Extract the [X, Y] coordinate from the center of the cell holding the provided text.  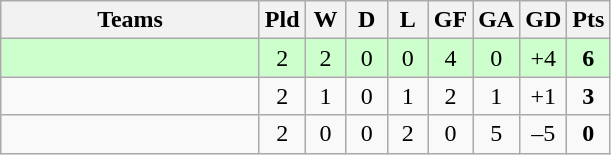
6 [588, 58]
GF [450, 20]
+4 [544, 58]
+1 [544, 96]
D [366, 20]
Pts [588, 20]
–5 [544, 134]
4 [450, 58]
5 [496, 134]
GA [496, 20]
Pld [282, 20]
Teams [130, 20]
W [326, 20]
L [408, 20]
3 [588, 96]
GD [544, 20]
